Pinpoint the cell where the given text exists, returning its (X, Y) midpoint coordinate. 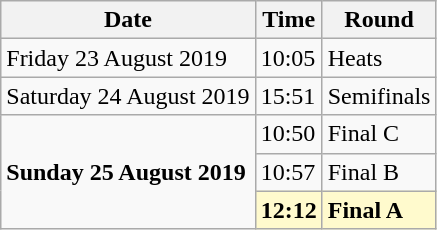
Friday 23 August 2019 (128, 58)
12:12 (288, 210)
15:51 (288, 96)
10:05 (288, 58)
Semifinals (379, 96)
Heats (379, 58)
10:57 (288, 172)
Round (379, 20)
Final A (379, 210)
10:50 (288, 134)
Time (288, 20)
Date (128, 20)
Saturday 24 August 2019 (128, 96)
Final B (379, 172)
Final C (379, 134)
Sunday 25 August 2019 (128, 172)
